Pinpoint the cell where the given text exists, returning its (X, Y) midpoint coordinate. 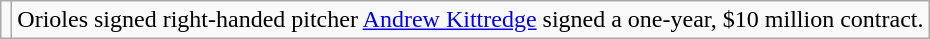
Orioles signed right-handed pitcher Andrew Kittredge signed a one-year, $10 million contract. (470, 20)
